Extract the (X, Y) coordinate from the center of the cell holding the provided text.  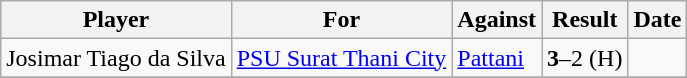
Player (116, 20)
Josimar Tiago da Silva (116, 58)
Against (497, 20)
Date (658, 20)
3–2 (H) (585, 58)
Result (585, 20)
PSU Surat Thani City (342, 58)
Pattani (497, 58)
For (342, 20)
